Pinpoint the cell where the given text exists, returning its (X, Y) midpoint coordinate. 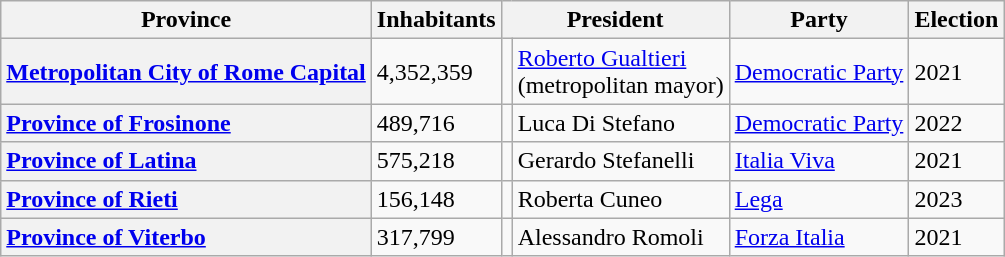
156,148 (436, 199)
Luca Di Stefano (620, 123)
Gerardo Stefanelli (620, 161)
Metropolitan City of Rome Capital (186, 72)
Party (819, 20)
Province of Viterbo (186, 237)
President (615, 20)
4,352,359 (436, 72)
317,799 (436, 237)
Roberto Gualtieri(metropolitan mayor) (620, 72)
2023 (956, 199)
Alessandro Romoli (620, 237)
Forza Italia (819, 237)
489,716 (436, 123)
Lega (819, 199)
Province of Rieti (186, 199)
Province (186, 20)
2022 (956, 123)
575,218 (436, 161)
Italia Viva (819, 161)
Province of Frosinone (186, 123)
Roberta Cuneo (620, 199)
Election (956, 20)
Inhabitants (436, 20)
Province of Latina (186, 161)
